Return the [x, y] coordinate for the center point of the cell that contains the specified text.  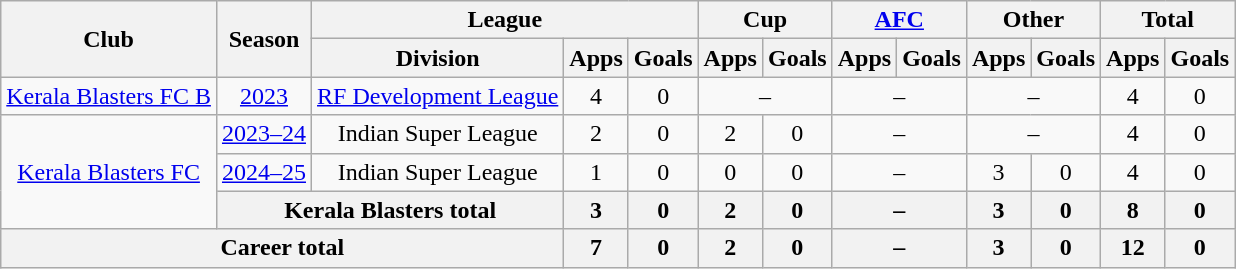
Season [264, 39]
1 [596, 172]
Cup [765, 20]
Kerala Blasters FC B [109, 96]
Division [438, 58]
2023 [264, 96]
2024–25 [264, 172]
2023–24 [264, 134]
AFC [899, 20]
League [506, 20]
8 [1133, 210]
12 [1133, 248]
Kerala Blasters FC [109, 172]
Career total [282, 248]
7 [596, 248]
RF Development League [438, 96]
Total [1168, 20]
Other [1033, 20]
Club [109, 39]
Kerala Blasters total [390, 210]
